Return (x, y) of the center of cell containing provided text 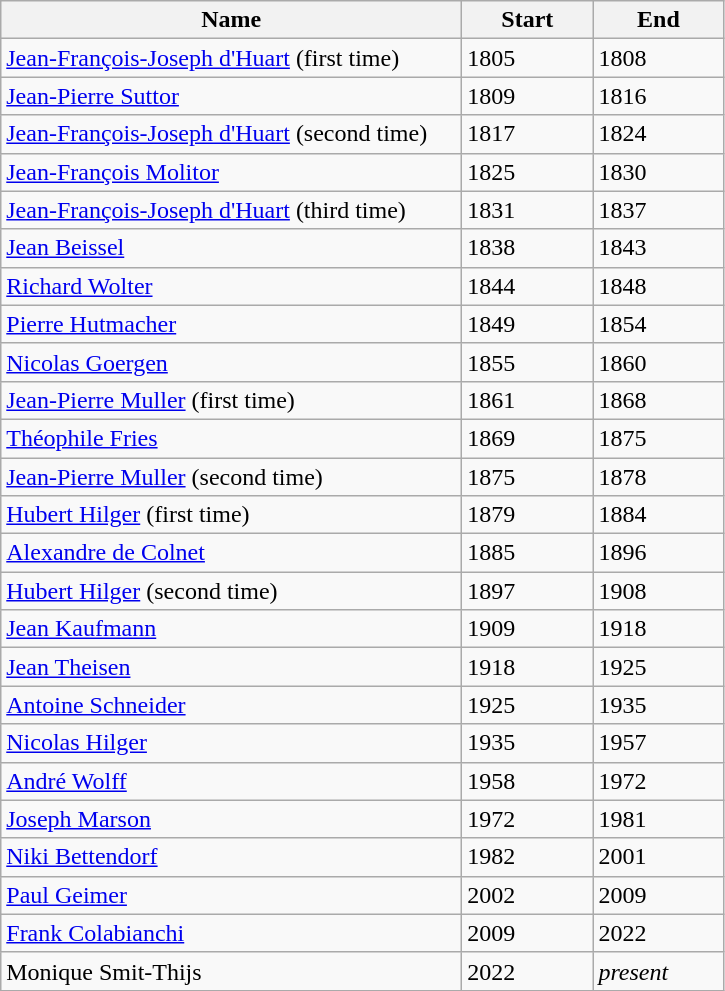
1816 (658, 96)
1849 (528, 324)
Paul Geimer (232, 895)
1809 (528, 96)
Jean Kaufmann (232, 629)
2002 (528, 895)
1824 (658, 134)
André Wolff (232, 781)
1957 (658, 743)
Alexandre de Colnet (232, 553)
1879 (528, 515)
1854 (658, 324)
1897 (528, 591)
Jean-François-Joseph d'Huart (second time) (232, 134)
End (658, 20)
1896 (658, 553)
Jean Theisen (232, 667)
2001 (658, 857)
1817 (528, 134)
1831 (528, 210)
1808 (658, 58)
1982 (528, 857)
Jean Beissel (232, 248)
Joseph Marson (232, 819)
Jean-Pierre Muller (second time) (232, 477)
1869 (528, 438)
Pierre Hutmacher (232, 324)
1868 (658, 400)
1958 (528, 781)
Nicolas Hilger (232, 743)
1885 (528, 553)
Jean-François Molitor (232, 172)
1844 (528, 286)
Théophile Fries (232, 438)
Antoine Schneider (232, 705)
Monique Smit-Thijs (232, 971)
Frank Colabianchi (232, 933)
1860 (658, 362)
1848 (658, 286)
Hubert Hilger (first time) (232, 515)
1843 (658, 248)
1855 (528, 362)
1805 (528, 58)
Jean-Pierre Suttor (232, 96)
Jean-François-Joseph d'Huart (third time) (232, 210)
1830 (658, 172)
Niki Bettendorf (232, 857)
Richard Wolter (232, 286)
1825 (528, 172)
Jean-François-Joseph d'Huart (first time) (232, 58)
Nicolas Goergen (232, 362)
Name (232, 20)
1981 (658, 819)
1908 (658, 591)
Jean-Pierre Muller (first time) (232, 400)
1837 (658, 210)
1884 (658, 515)
present (658, 971)
Start (528, 20)
1909 (528, 629)
1838 (528, 248)
1861 (528, 400)
1878 (658, 477)
Hubert Hilger (second time) (232, 591)
